From the cell containing the given text, extract its center point as [x, y] coordinate. 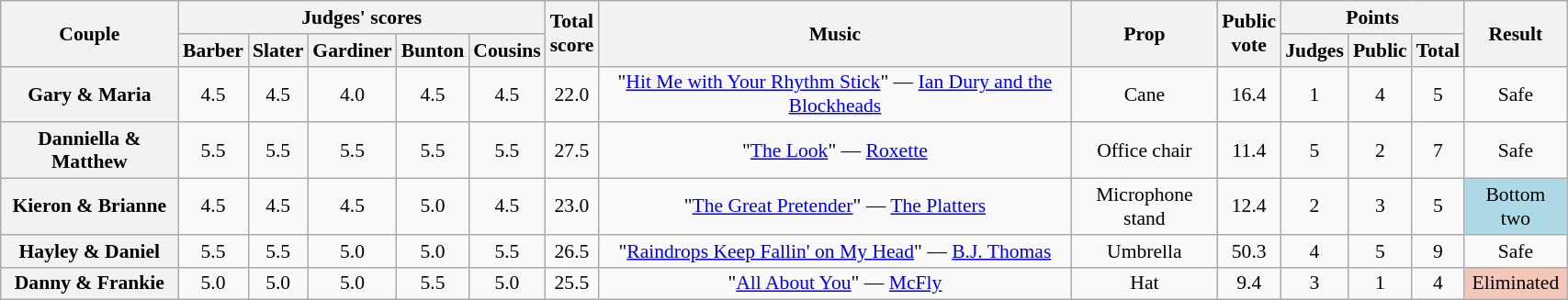
4.0 [352, 94]
50.3 [1249, 251]
Gardiner [352, 50]
"All About You" — McFly [834, 283]
Judges' scores [362, 17]
Music [834, 33]
Total [1438, 50]
Kieron & Brianne [90, 207]
Bunton [434, 50]
"Raindrops Keep Fallin' on My Head" — B.J. Thomas [834, 251]
9.4 [1249, 283]
12.4 [1249, 207]
16.4 [1249, 94]
11.4 [1249, 150]
Office chair [1145, 150]
Couple [90, 33]
Publicvote [1249, 33]
Bottom two [1516, 207]
Barber [213, 50]
Microphone stand [1145, 207]
"The Great Pretender" — The Platters [834, 207]
Judges [1314, 50]
"Hit Me with Your Rhythm Stick" — Ian Dury and the Blockheads [834, 94]
9 [1438, 251]
Cane [1145, 94]
Prop [1145, 33]
Cousins [507, 50]
26.5 [572, 251]
Public [1380, 50]
25.5 [572, 283]
Totalscore [572, 33]
7 [1438, 150]
Result [1516, 33]
Danny & Frankie [90, 283]
Slater [277, 50]
Hat [1145, 283]
Umbrella [1145, 251]
"The Look" — Roxette [834, 150]
23.0 [572, 207]
22.0 [572, 94]
Hayley & Daniel [90, 251]
27.5 [572, 150]
Gary & Maria [90, 94]
Points [1372, 17]
Danniella & Matthew [90, 150]
Eliminated [1516, 283]
